Search for the cell housing the specified text and yield its (X, Y) center coordinate. 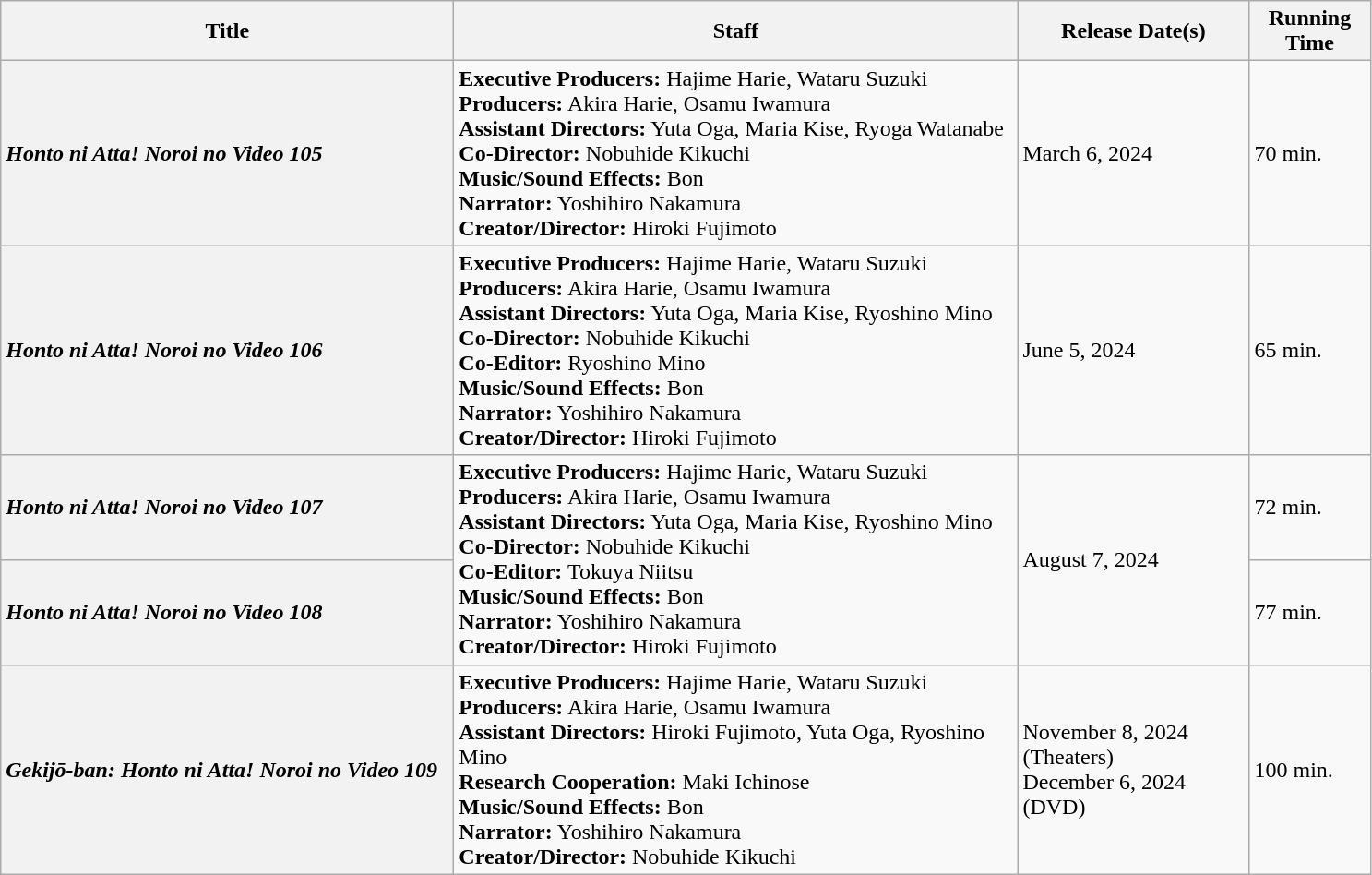
70 min. (1310, 153)
Honto ni Atta! Noroi no Video 108 (227, 612)
72 min. (1310, 508)
Release Date(s) (1133, 31)
Gekijō-ban: Honto ni Atta! Noroi no Video 109 (227, 770)
65 min. (1310, 351)
Honto ni Atta! Noroi no Video 105 (227, 153)
Honto ni Atta! Noroi no Video 107 (227, 508)
June 5, 2024 (1133, 351)
100 min. (1310, 770)
August 7, 2024 (1133, 559)
Staff (736, 31)
77 min. (1310, 612)
November 8, 2024 (Theaters)December 6, 2024 (DVD) (1133, 770)
Honto ni Atta! Noroi no Video 106 (227, 351)
Title (227, 31)
March 6, 2024 (1133, 153)
Running Time (1310, 31)
